From the cell containing the given text, extract its center point as [x, y] coordinate. 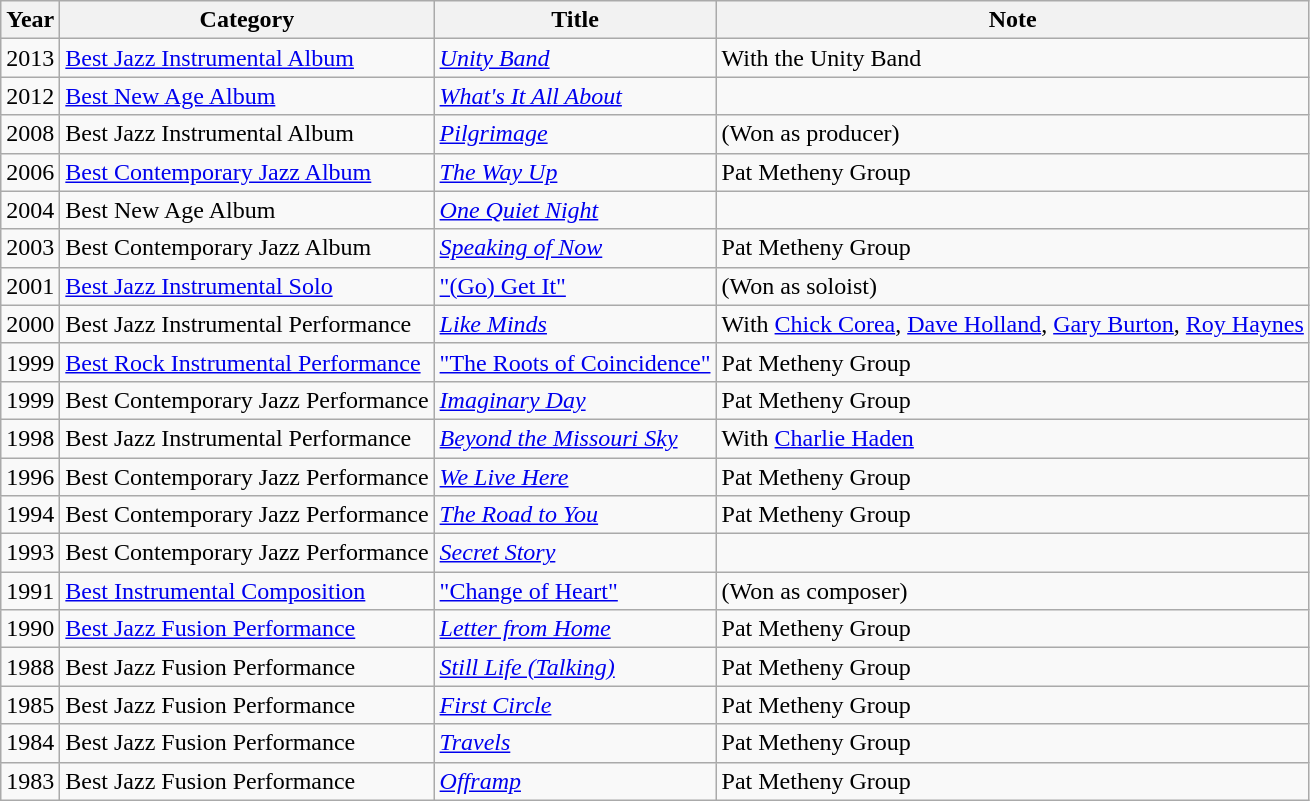
2001 [30, 286]
Offramp [575, 781]
Year [30, 20]
1984 [30, 743]
"The Roots of Coincidence" [575, 362]
Unity Band [575, 58]
Imaginary Day [575, 400]
Like Minds [575, 324]
Letter from Home [575, 629]
With the Unity Band [1012, 58]
The Road to You [575, 515]
Speaking of Now [575, 248]
1990 [30, 629]
1996 [30, 477]
With Chick Corea, Dave Holland, Gary Burton, Roy Haynes [1012, 324]
1998 [30, 438]
We Live Here [575, 477]
(Won as producer) [1012, 134]
Title [575, 20]
One Quiet Night [575, 210]
2008 [30, 134]
Secret Story [575, 553]
"(Go) Get It" [575, 286]
With Charlie Haden [1012, 438]
1994 [30, 515]
2013 [30, 58]
2003 [30, 248]
(Won as soloist) [1012, 286]
1985 [30, 705]
2012 [30, 96]
Best Rock Instrumental Performance [247, 362]
Travels [575, 743]
1993 [30, 553]
Beyond the Missouri Sky [575, 438]
2004 [30, 210]
1983 [30, 781]
(Won as composer) [1012, 591]
Note [1012, 20]
Still Life (Talking) [575, 667]
2006 [30, 172]
What's It All About [575, 96]
The Way Up [575, 172]
1988 [30, 667]
2000 [30, 324]
"Change of Heart" [575, 591]
1991 [30, 591]
First Circle [575, 705]
Pilgrimage [575, 134]
Category [247, 20]
Best Jazz Instrumental Solo [247, 286]
Best Instrumental Composition [247, 591]
